Search for the cell housing the specified text and yield its (x, y) center coordinate. 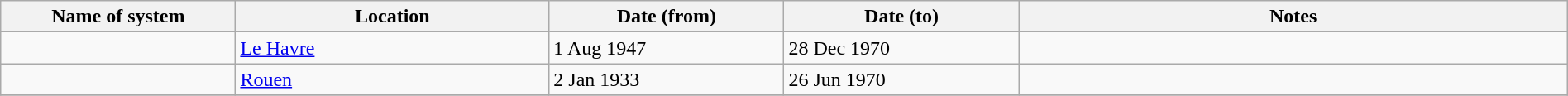
Date (from) (667, 17)
Location (392, 17)
26 Jun 1970 (901, 79)
2 Jan 1933 (667, 79)
Notes (1293, 17)
Date (to) (901, 17)
Rouen (392, 79)
1 Aug 1947 (667, 48)
28 Dec 1970 (901, 48)
Name of system (118, 17)
Le Havre (392, 48)
